From the cell containing the given text, extract its center point as (x, y) coordinate. 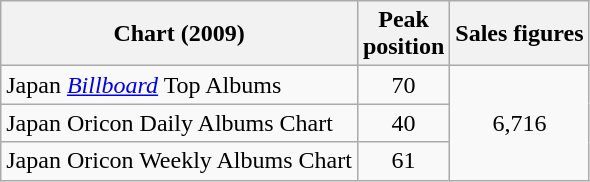
61 (403, 161)
Japan Oricon Daily Albums Chart (180, 123)
6,716 (520, 123)
Peakposition (403, 34)
Japan Billboard Top Albums (180, 85)
40 (403, 123)
70 (403, 85)
Japan Oricon Weekly Albums Chart (180, 161)
Chart (2009) (180, 34)
Sales figures (520, 34)
